Find where the given text appears and provide that cell's center as (X, Y) coordinate. 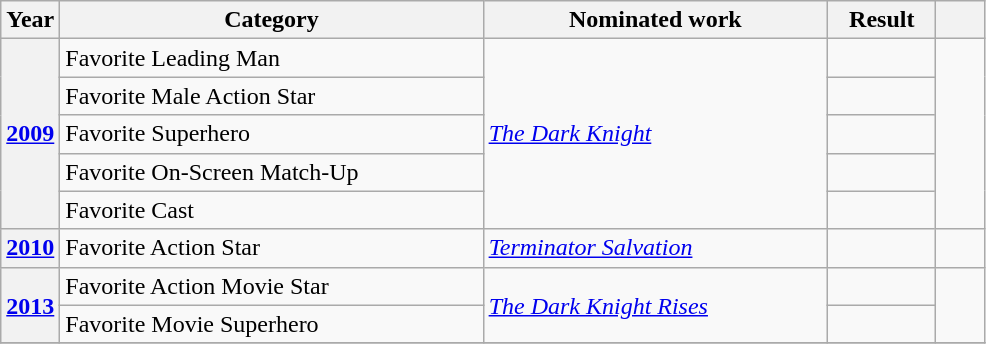
Favorite Action Movie Star (272, 286)
Nominated work (656, 20)
The Dark Knight (656, 134)
2013 (30, 305)
Category (272, 20)
Favorite Action Star (272, 248)
Favorite On-Screen Match-Up (272, 172)
Result (882, 20)
Favorite Superhero (272, 134)
Terminator Salvation (656, 248)
2009 (30, 134)
2010 (30, 248)
Favorite Movie Superhero (272, 324)
Favorite Cast (272, 210)
Year (30, 20)
Favorite Male Action Star (272, 96)
Favorite Leading Man (272, 58)
The Dark Knight Rises (656, 305)
